Locate the cell with the specified text and output its [X, Y] center coordinate. 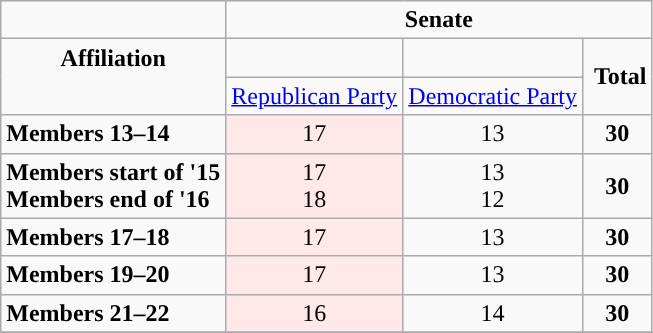
Democratic Party [493, 96]
Total [617, 77]
16 [314, 313]
1312 [493, 186]
Members 19–20 [114, 275]
Members 17–18 [114, 237]
Members 21–22 [114, 313]
1718 [314, 186]
14 [493, 313]
Affiliation [114, 77]
Republican Party [314, 96]
Members start of '15 Members end of '16 [114, 186]
Members 13–14 [114, 134]
Senate [439, 20]
